Capture the cell that displays the provided text and extract its [x, y] central coordinate. 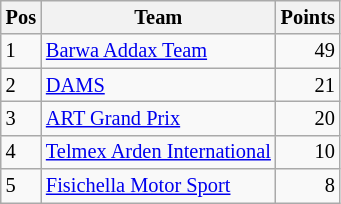
20 [308, 118]
4 [21, 152]
DAMS [158, 85]
21 [308, 85]
Team [158, 17]
1 [21, 51]
5 [21, 186]
49 [308, 51]
10 [308, 152]
Fisichella Motor Sport [158, 186]
2 [21, 85]
3 [21, 118]
Barwa Addax Team [158, 51]
ART Grand Prix [158, 118]
Points [308, 17]
Pos [21, 17]
8 [308, 186]
Telmex Arden International [158, 152]
